Identify which cell holds the provided text, then report its (X, Y) central coordinate. 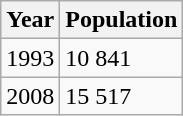
1993 (30, 58)
Year (30, 20)
10 841 (122, 58)
Population (122, 20)
15 517 (122, 96)
2008 (30, 96)
